Find where the given text appears and provide that cell's center as [X, Y] coordinate. 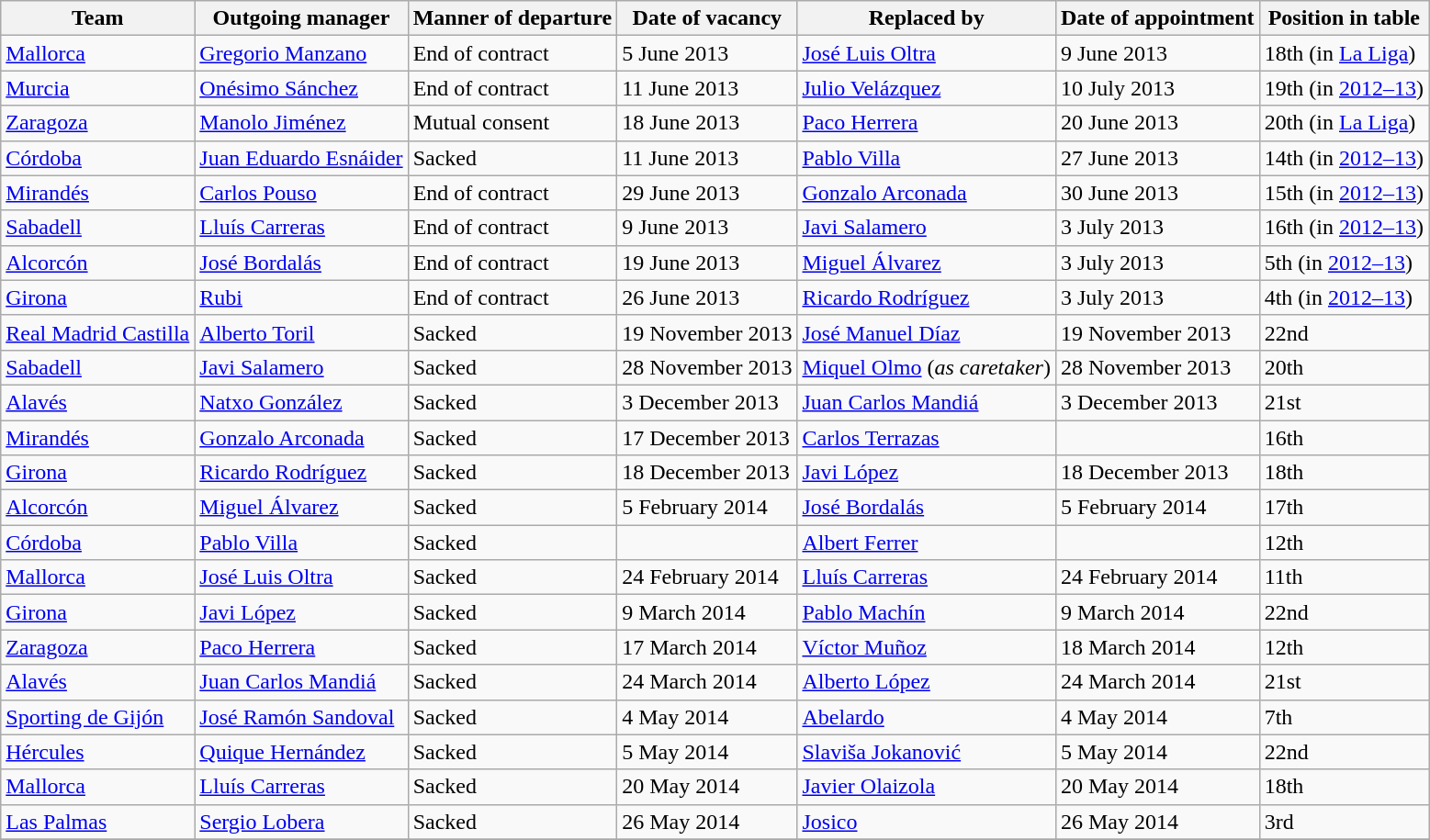
Real Madrid Castilla [97, 332]
Abelardo [926, 717]
18th (in La Liga) [1344, 53]
Onésimo Sánchez [301, 88]
José Manuel Díaz [926, 332]
Juan Eduardo Esnáider [301, 158]
3rd [1344, 822]
Manner of departure [512, 18]
Mutual consent [512, 123]
17 December 2013 [707, 438]
Outgoing manager [301, 18]
Position in table [1344, 18]
Gregorio Manzano [301, 53]
Julio Velázquez [926, 88]
30 June 2013 [1157, 193]
Albert Ferrer [926, 543]
Pablo Machín [926, 612]
11th [1344, 577]
7th [1344, 717]
Quique Hernández [301, 752]
Manolo Jiménez [301, 123]
20 June 2013 [1157, 123]
5th (in 2012–13) [1344, 263]
29 June 2013 [707, 193]
Víctor Muñoz [926, 647]
Rubi [301, 297]
16th (in 2012–13) [1344, 228]
Carlos Pouso [301, 193]
Miquel Olmo (as caretaker) [926, 367]
Date of appointment [1157, 18]
Slaviša Jokanović [926, 752]
19 June 2013 [707, 263]
Alberto López [926, 682]
Natxo González [301, 402]
15th (in 2012–13) [1344, 193]
5 June 2013 [707, 53]
26 June 2013 [707, 297]
14th (in 2012–13) [1344, 158]
18 June 2013 [707, 123]
Javier Olaizola [926, 787]
José Ramón Sandoval [301, 717]
10 July 2013 [1157, 88]
20th (in La Liga) [1344, 123]
Murcia [97, 88]
Date of vacancy [707, 18]
19th (in 2012–13) [1344, 88]
Team [97, 18]
16th [1344, 438]
17 March 2014 [707, 647]
Sporting de Gijón [97, 717]
18 March 2014 [1157, 647]
Josico [926, 822]
Hércules [97, 752]
Replaced by [926, 18]
Sergio Lobera [301, 822]
Las Palmas [97, 822]
27 June 2013 [1157, 158]
20th [1344, 367]
Alberto Toril [301, 332]
4th (in 2012–13) [1344, 297]
17th [1344, 508]
Carlos Terrazas [926, 438]
